Pinpoint the cell where the given text exists, returning its (x, y) midpoint coordinate. 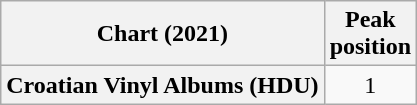
Peakposition (370, 34)
Croatian Vinyl Albums (HDU) (162, 85)
1 (370, 85)
Chart (2021) (162, 34)
